Scan for the cell matching the given text and deliver its (X, Y) coordinate at center. 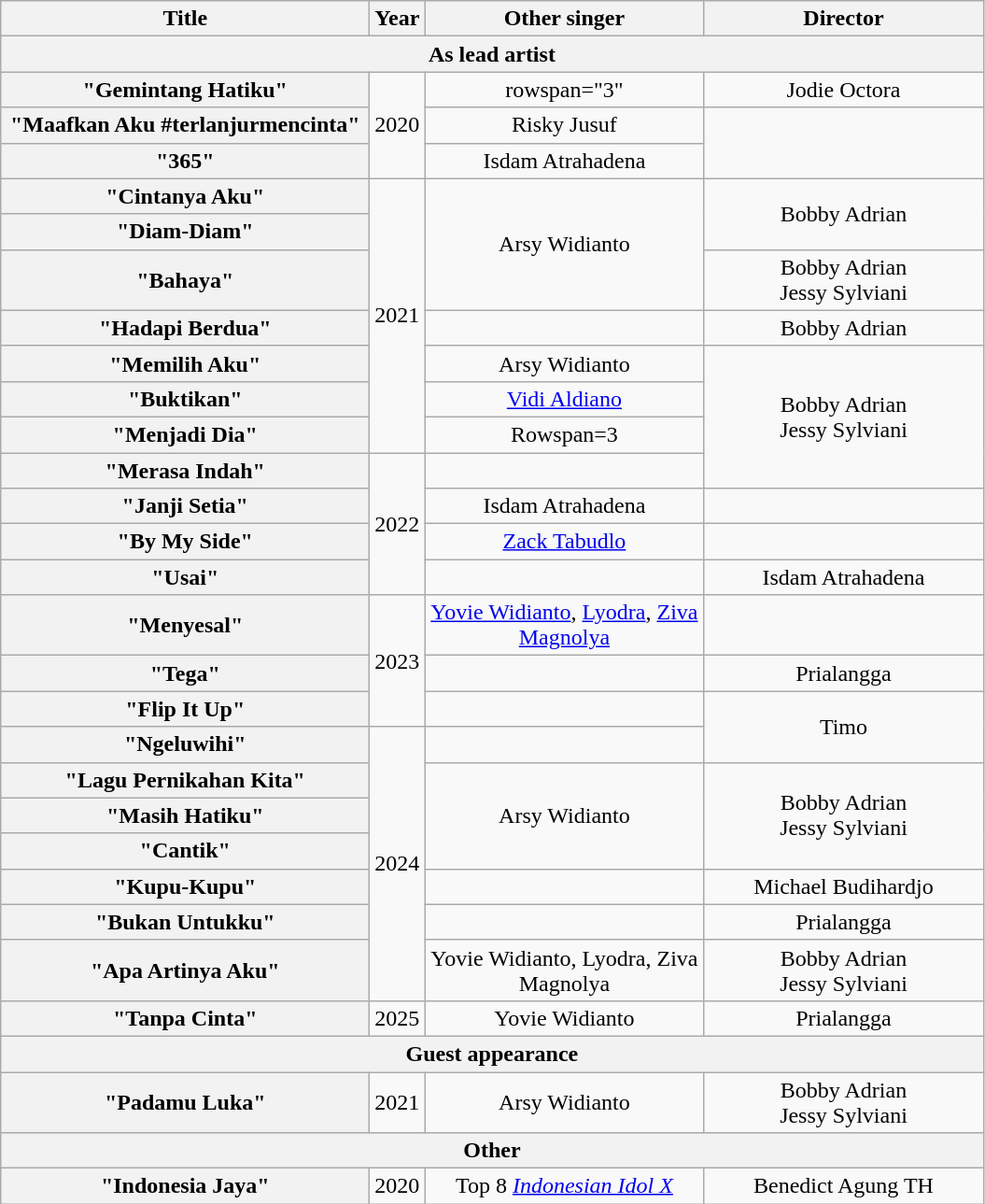
"Indonesia Jaya" (185, 1186)
"Gemintang Hatiku" (185, 90)
Jodie Octora (844, 90)
rowspan="3" (564, 90)
Michael Budihardjo (844, 886)
"Diam-Diam" (185, 232)
Yovie Widianto (564, 1018)
"Ngeluwihi" (185, 744)
"Apa Artinya Aku" (185, 970)
Top 8 Indonesian Idol X (564, 1186)
"365" (185, 161)
"Kupu-Kupu" (185, 886)
"By My Side" (185, 542)
Risky Jusuf (564, 125)
Other (492, 1151)
"Buktikan" (185, 399)
"Tega" (185, 673)
As lead artist (492, 54)
"Menyesal" (185, 626)
"Merasa Indah" (185, 470)
Timo (844, 727)
"Menjadi Dia" (185, 434)
"Padamu Luka" (185, 1102)
Year (398, 19)
"Flip It Up" (185, 709)
Benedict Agung TH (844, 1186)
"Usai" (185, 577)
Title (185, 19)
2024 (398, 863)
Director (844, 19)
"Tanpa Cinta" (185, 1018)
Guest appearance (492, 1054)
"Hadapi Berdua" (185, 328)
Vidi Aldiano (564, 399)
Other singer (564, 19)
Zack Tabudlo (564, 542)
"Cantik" (185, 851)
"Janji Setia" (185, 506)
Rowspan=3 (564, 434)
2025 (398, 1018)
2023 (398, 661)
"Bukan Untukku" (185, 922)
2022 (398, 523)
"Bahaya" (185, 280)
"Maafkan Aku #terlanjurmencinta" (185, 125)
"Memilih Aku" (185, 363)
"Masih Hatiku" (185, 815)
"Cintanya Aku" (185, 196)
"Lagu Pernikahan Kita" (185, 780)
